Locate the cell with the specified text and output its [X, Y] center coordinate. 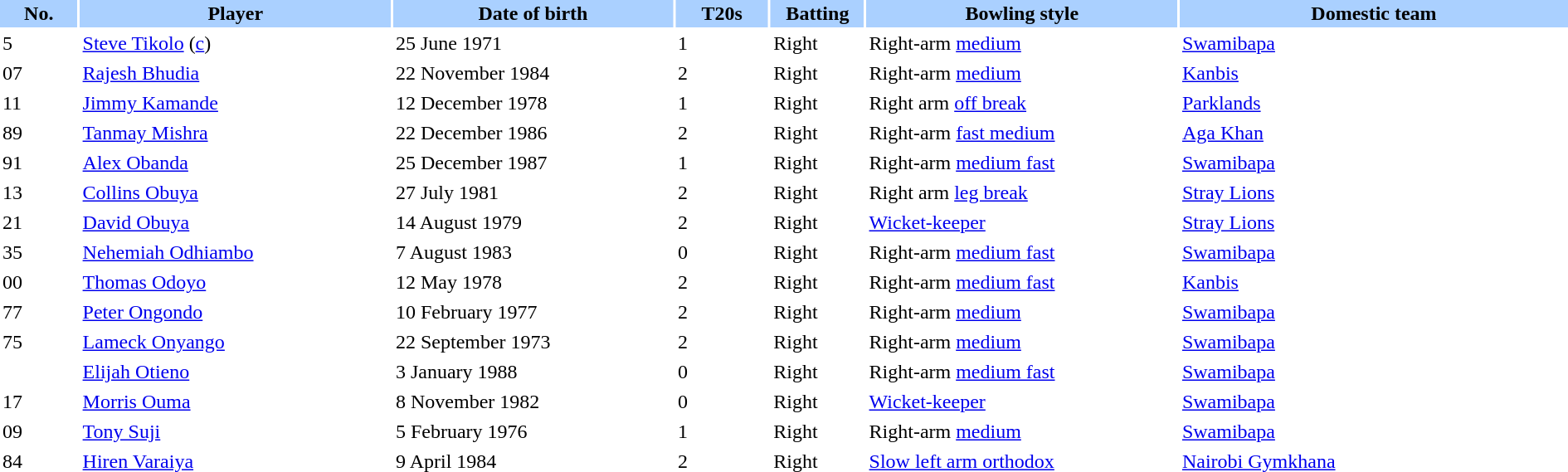
77 [39, 312]
Right arm leg break [1022, 192]
Alex Obanda [236, 163]
75 [39, 342]
21 [39, 222]
Elijah Otieno [236, 372]
Parklands [1374, 103]
8 November 1982 [533, 401]
22 November 1984 [533, 73]
Steve Tikolo (c) [236, 43]
Right arm off break [1022, 103]
Player [236, 13]
91 [39, 163]
13 [39, 192]
5 [39, 43]
35 [39, 252]
09 [39, 431]
12 December 1978 [533, 103]
Bowling style [1022, 13]
Right-arm fast medium [1022, 133]
Morris Ouma [236, 401]
22 September 1973 [533, 342]
Tanmay Mishra [236, 133]
07 [39, 73]
Rajesh Bhudia [236, 73]
00 [39, 282]
No. [39, 13]
Peter Ongondo [236, 312]
Date of birth [533, 13]
Batting [817, 13]
Domestic team [1374, 13]
Collins Obuya [236, 192]
Aga Khan [1374, 133]
14 August 1979 [533, 222]
17 [39, 401]
25 December 1987 [533, 163]
Tony Suji [236, 431]
Nehemiah Odhiambo [236, 252]
10 February 1977 [533, 312]
27 July 1981 [533, 192]
89 [39, 133]
11 [39, 103]
12 May 1978 [533, 282]
David Obuya [236, 222]
5 February 1976 [533, 431]
22 December 1986 [533, 133]
Jimmy Kamande [236, 103]
25 June 1971 [533, 43]
T20s [722, 13]
Thomas Odoyo [236, 282]
3 January 1988 [533, 372]
7 August 1983 [533, 252]
Lameck Onyango [236, 342]
